Pinpoint the cell where the given text exists, returning its (X, Y) midpoint coordinate. 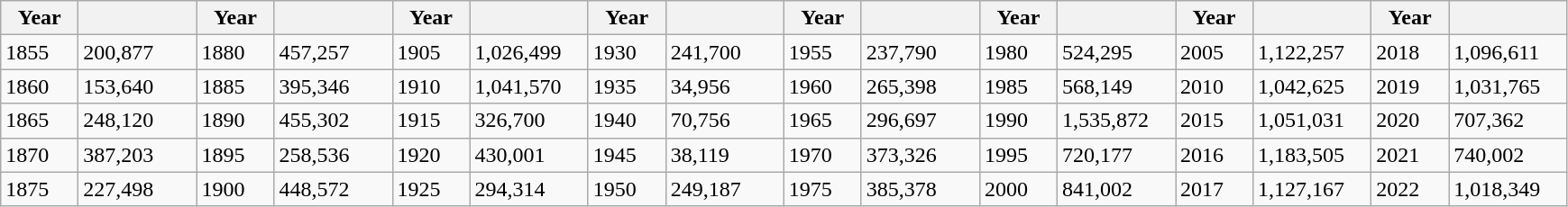
227,498 (137, 189)
455,302 (334, 121)
258,536 (334, 155)
1,042,625 (1313, 86)
1935 (627, 86)
1,535,872 (1116, 121)
1925 (431, 189)
841,002 (1116, 189)
1875 (40, 189)
1930 (627, 52)
2015 (1215, 121)
200,877 (137, 52)
237,790 (920, 52)
2019 (1410, 86)
1870 (40, 155)
1960 (822, 86)
1945 (627, 155)
241,700 (725, 52)
1,051,031 (1313, 121)
720,177 (1116, 155)
326,700 (528, 121)
1865 (40, 121)
296,697 (920, 121)
1980 (1018, 52)
38,119 (725, 155)
387,203 (137, 155)
1895 (235, 155)
249,187 (725, 189)
2021 (1410, 155)
1965 (822, 121)
1900 (235, 189)
1975 (822, 189)
1,127,167 (1313, 189)
2017 (1215, 189)
2005 (1215, 52)
2022 (1410, 189)
1,096,611 (1508, 52)
1910 (431, 86)
1905 (431, 52)
430,001 (528, 155)
1885 (235, 86)
248,120 (137, 121)
1940 (627, 121)
740,002 (1508, 155)
1985 (1018, 86)
2000 (1018, 189)
153,640 (137, 86)
1,031,765 (1508, 86)
1,122,257 (1313, 52)
1855 (40, 52)
1890 (235, 121)
1,183,505 (1313, 155)
707,362 (1508, 121)
2010 (1215, 86)
70,756 (725, 121)
1950 (627, 189)
1920 (431, 155)
294,314 (528, 189)
568,149 (1116, 86)
1,026,499 (528, 52)
2016 (1215, 155)
1970 (822, 155)
1995 (1018, 155)
524,295 (1116, 52)
34,956 (725, 86)
1915 (431, 121)
385,378 (920, 189)
373,326 (920, 155)
1990 (1018, 121)
2020 (1410, 121)
265,398 (920, 86)
1860 (40, 86)
457,257 (334, 52)
395,346 (334, 86)
2018 (1410, 52)
1,041,570 (528, 86)
448,572 (334, 189)
1,018,349 (1508, 189)
1880 (235, 52)
1955 (822, 52)
